Capture the cell that displays the provided text and extract its [X, Y] central coordinate. 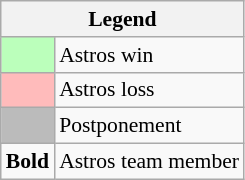
Astros loss [149, 90]
Astros win [149, 55]
Astros team member [149, 162]
Legend [122, 19]
Bold [28, 162]
Postponement [149, 126]
